Determine the [X, Y] coordinate at the center of the cell enclosing the given text.  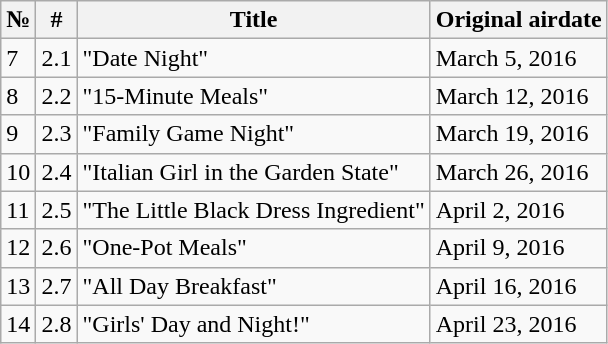
April 16, 2016 [518, 286]
13 [18, 286]
"Italian Girl in the Garden State" [254, 172]
April 9, 2016 [518, 248]
10 [18, 172]
April 23, 2016 [518, 324]
Title [254, 20]
March 19, 2016 [518, 134]
2.8 [56, 324]
2.5 [56, 210]
# [56, 20]
2.1 [56, 58]
"15-Minute Meals" [254, 96]
12 [18, 248]
April 2, 2016 [518, 210]
2.6 [56, 248]
2.2 [56, 96]
March 26, 2016 [518, 172]
"The Little Black Dress Ingredient" [254, 210]
"Girls' Day and Night!" [254, 324]
14 [18, 324]
8 [18, 96]
"Family Game Night" [254, 134]
"Date Night" [254, 58]
7 [18, 58]
March 5, 2016 [518, 58]
9 [18, 134]
March 12, 2016 [518, 96]
2.7 [56, 286]
"All Day Breakfast" [254, 286]
Original airdate [518, 20]
2.4 [56, 172]
№ [18, 20]
11 [18, 210]
2.3 [56, 134]
"One-Pot Meals" [254, 248]
